Pinpoint the cell where the given text exists, returning its (x, y) midpoint coordinate. 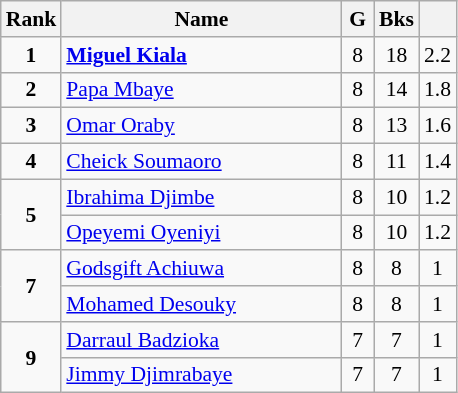
Name (201, 19)
G (358, 19)
Bks (396, 19)
18 (396, 55)
9 (32, 358)
3 (32, 126)
13 (396, 126)
2 (32, 90)
Godsgift Achiuwa (201, 269)
Miguel Kiala (201, 55)
14 (396, 90)
1.6 (438, 126)
Jimmy Djimrabaye (201, 375)
11 (396, 162)
Cheick Soumaoro (201, 162)
Papa Mbaye (201, 90)
Darraul Badzioka (201, 340)
Opeyemi Oyeniyi (201, 233)
Omar Oraby (201, 126)
Ibrahima Djimbe (201, 197)
1.4 (438, 162)
1.8 (438, 90)
5 (32, 214)
4 (32, 162)
2.2 (438, 55)
Mohamed Desouky (201, 304)
Rank (32, 19)
